Capture the cell that displays the provided text and extract its (x, y) central coordinate. 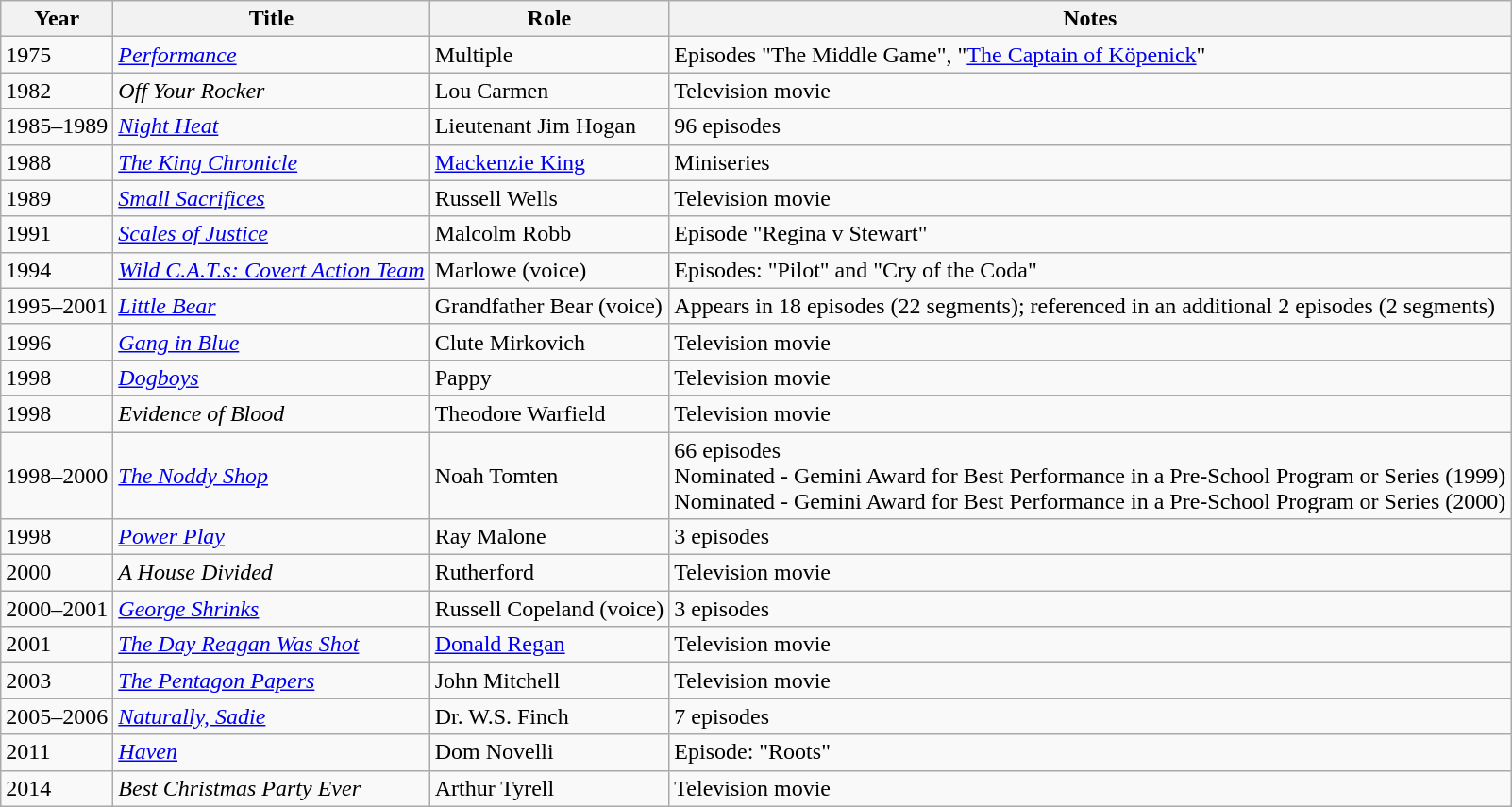
Miniseries (1090, 162)
Malcolm Robb (549, 234)
1995–2001 (57, 306)
1975 (57, 55)
1988 (57, 162)
Russell Wells (549, 198)
Evidence of Blood (272, 413)
George Shrinks (272, 609)
Notes (1090, 19)
Marlowe (voice) (549, 270)
1991 (57, 234)
Small Sacrifices (272, 198)
Pappy (549, 378)
2000–2001 (57, 609)
A House Divided (272, 573)
Rutherford (549, 573)
Lou Carmen (549, 91)
Episodes "The Middle Game", "The Captain of Köpenick" (1090, 55)
Grandfather Bear (voice) (549, 306)
Scales of Justice (272, 234)
The Noddy Shop (272, 476)
2000 (57, 573)
Year (57, 19)
Arthur Tyrell (549, 788)
Theodore Warfield (549, 413)
Performance (272, 55)
The Day Reagan Was Shot (272, 645)
Gang in Blue (272, 342)
Haven (272, 752)
2014 (57, 788)
The King Chronicle (272, 162)
7 episodes (1090, 716)
Donald Regan (549, 645)
Title (272, 19)
2001 (57, 645)
Noah Tomten (549, 476)
Clute Mirkovich (549, 342)
Appears in 18 episodes (22 segments); referenced in an additional 2 episodes (2 segments) (1090, 306)
2003 (57, 681)
1985–1989 (57, 126)
The Pentagon Papers (272, 681)
96 episodes (1090, 126)
Russell Copeland (voice) (549, 609)
Lieutenant Jim Hogan (549, 126)
1989 (57, 198)
Ray Malone (549, 537)
Wild C.A.T.s: Covert Action Team (272, 270)
John Mitchell (549, 681)
Multiple (549, 55)
Off Your Rocker (272, 91)
Role (549, 19)
1998–2000 (57, 476)
Best Christmas Party Ever (272, 788)
Dom Novelli (549, 752)
Night Heat (272, 126)
2011 (57, 752)
1982 (57, 91)
Episodes: "Pilot" and "Cry of the Coda" (1090, 270)
Power Play (272, 537)
Little Bear (272, 306)
Naturally, Sadie (272, 716)
1994 (57, 270)
1996 (57, 342)
Mackenzie King (549, 162)
Dogboys (272, 378)
Episode: "Roots" (1090, 752)
2005–2006 (57, 716)
Episode "Regina v Stewart" (1090, 234)
Dr. W.S. Finch (549, 716)
